Detect which cell encompasses the target text, then output its (X, Y) center coordinate. 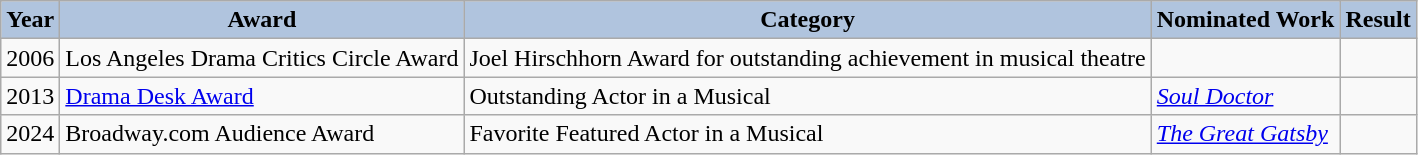
Category (808, 20)
Soul Doctor (1246, 96)
Nominated Work (1246, 20)
Drama Desk Award (262, 96)
Result (1378, 20)
The Great Gatsby (1246, 134)
2006 (30, 58)
Broadway.com Audience Award (262, 134)
Award (262, 20)
Los Angeles Drama Critics Circle Award (262, 58)
Joel Hirschhorn Award for outstanding achievement in musical theatre (808, 58)
Outstanding Actor in a Musical (808, 96)
Year (30, 20)
2013 (30, 96)
2024 (30, 134)
Favorite Featured Actor in a Musical (808, 134)
